Determine the (x, y) coordinate at the center of the cell enclosing the given text.  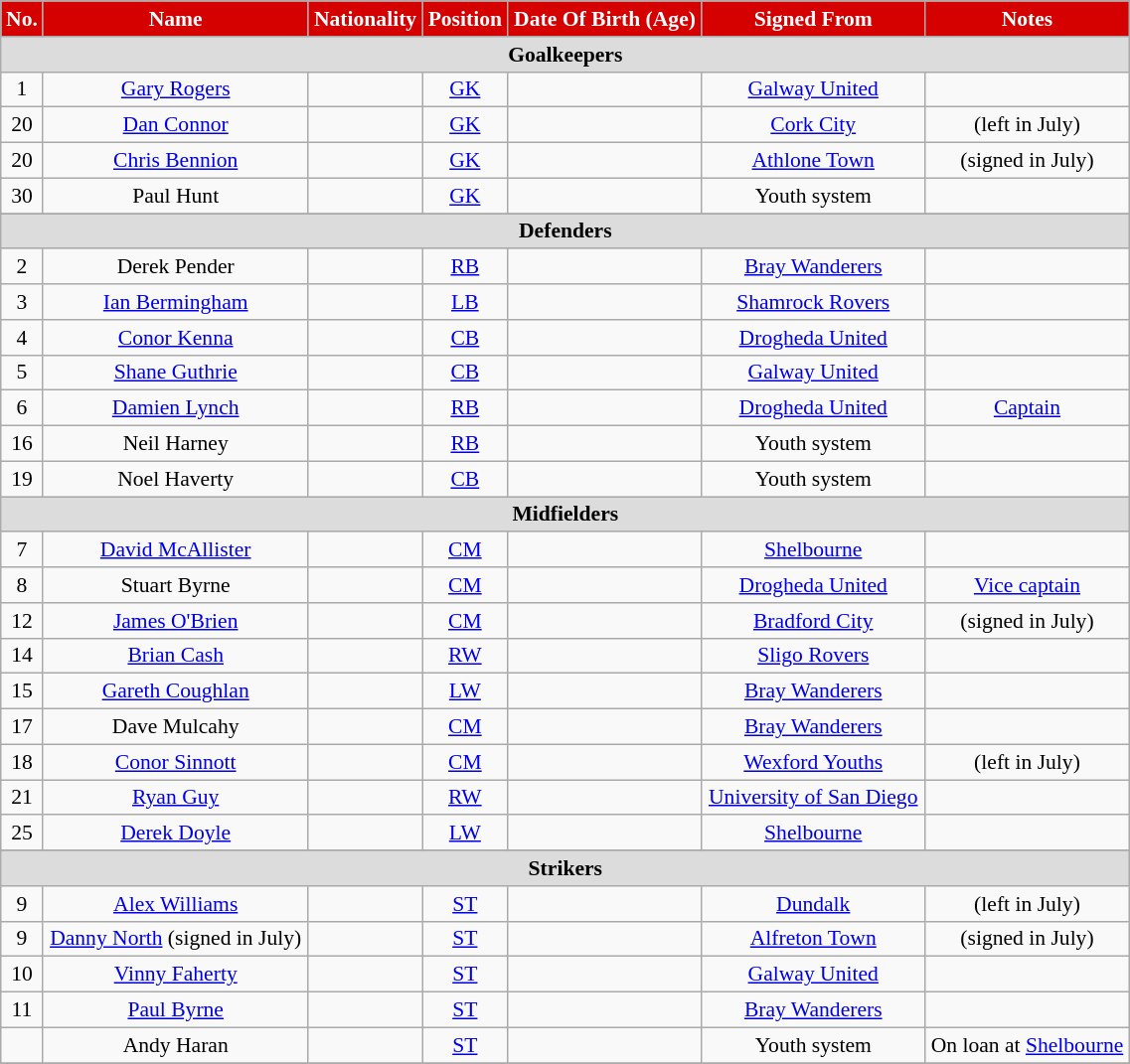
Sligo Rovers (813, 656)
18 (22, 762)
21 (22, 798)
Derek Doyle (175, 834)
Chris Bennion (175, 161)
Conor Sinnott (175, 762)
Strikers (565, 868)
Nationality (366, 19)
4 (22, 338)
17 (22, 727)
Vice captain (1028, 585)
Damien Lynch (175, 408)
Midfielders (565, 515)
11 (22, 1010)
Dan Connor (175, 125)
Dundalk (813, 904)
30 (22, 196)
Athlone Town (813, 161)
Ian Bermingham (175, 302)
15 (22, 691)
Gareth Coughlan (175, 691)
14 (22, 656)
LB (465, 302)
7 (22, 550)
16 (22, 444)
Captain (1028, 408)
Alfreton Town (813, 939)
Dave Mulcahy (175, 727)
1 (22, 89)
10 (22, 975)
Noel Haverty (175, 479)
Gary Rogers (175, 89)
Andy Haran (175, 1045)
Brian Cash (175, 656)
Ryan Guy (175, 798)
3 (22, 302)
James O'Brien (175, 621)
Derek Pender (175, 267)
Paul Hunt (175, 196)
Stuart Byrne (175, 585)
19 (22, 479)
On loan at Shelbourne (1028, 1045)
8 (22, 585)
Shane Guthrie (175, 373)
Cork City (813, 125)
Name (175, 19)
6 (22, 408)
Vinny Faherty (175, 975)
Paul Byrne (175, 1010)
Defenders (565, 231)
2 (22, 267)
5 (22, 373)
Alex Williams (175, 904)
David McAllister (175, 550)
Danny North (signed in July) (175, 939)
Wexford Youths (813, 762)
University of San Diego (813, 798)
Conor Kenna (175, 338)
Neil Harney (175, 444)
No. (22, 19)
Date Of Birth (Age) (605, 19)
Position (465, 19)
12 (22, 621)
Shamrock Rovers (813, 302)
Goalkeepers (565, 55)
Signed From (813, 19)
Notes (1028, 19)
Bradford City (813, 621)
25 (22, 834)
